Output the (x, y) coordinate of the center of the cell containing the given text.  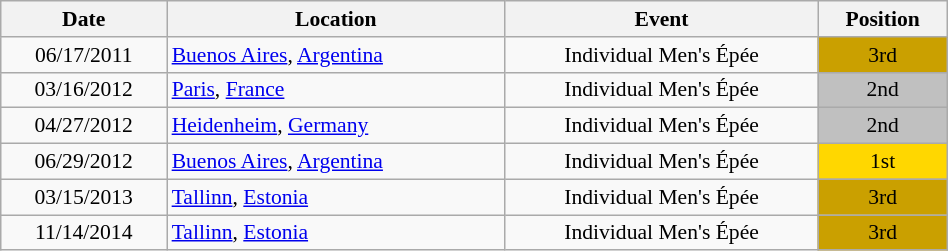
1st (882, 162)
Date (84, 19)
Position (882, 19)
04/27/2012 (84, 126)
Event (662, 19)
Paris, France (336, 90)
03/15/2013 (84, 197)
03/16/2012 (84, 90)
Location (336, 19)
11/14/2014 (84, 233)
06/17/2011 (84, 55)
06/29/2012 (84, 162)
Heidenheim, Germany (336, 126)
